Return the [X, Y] coordinate for the center point of the cell that contains the specified text.  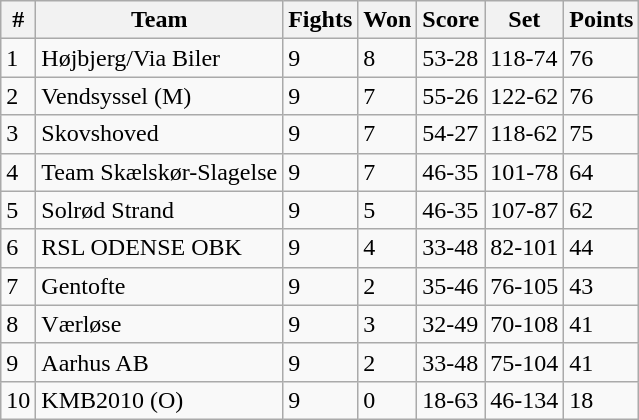
118-62 [524, 134]
1 [18, 58]
46-134 [524, 400]
75 [602, 134]
Aarhus AB [160, 362]
Vendsyssel (M) [160, 96]
6 [18, 248]
76-105 [524, 286]
75-104 [524, 362]
44 [602, 248]
0 [388, 400]
64 [602, 172]
54-27 [451, 134]
118-74 [524, 58]
62 [602, 210]
101-78 [524, 172]
18 [602, 400]
RSL ODENSE OBK [160, 248]
Gentofte [160, 286]
Team [160, 20]
# [18, 20]
32-49 [451, 324]
Set [524, 20]
Højbjerg/Via Biler [160, 58]
18-63 [451, 400]
10 [18, 400]
35-46 [451, 286]
KMB2010 (O) [160, 400]
Score [451, 20]
82-101 [524, 248]
70-108 [524, 324]
Værløse [160, 324]
Team Skælskør-Slagelse [160, 172]
Fights [320, 20]
107-87 [524, 210]
Won [388, 20]
122-62 [524, 96]
43 [602, 286]
Skovshoved [160, 134]
Points [602, 20]
53-28 [451, 58]
Solrød Strand [160, 210]
55-26 [451, 96]
